For the text-containing cell, return its midpoint in [x, y] coordinate format. 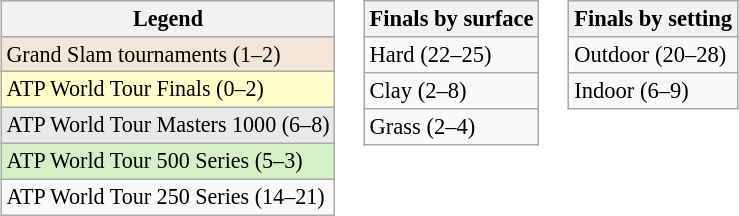
Finals by surface [452, 19]
Grass (2–4) [452, 127]
ATP World Tour 500 Series (5–3) [168, 162]
ATP World Tour Finals (0–2) [168, 90]
Hard (22–25) [452, 55]
Legend [168, 18]
Clay (2–8) [452, 91]
ATP World Tour Masters 1000 (6–8) [168, 126]
Outdoor (20–28) [653, 55]
Indoor (6–9) [653, 91]
Grand Slam tournaments (1–2) [168, 54]
Finals by setting [653, 19]
ATP World Tour 250 Series (14–21) [168, 197]
